Search for the cell housing the specified text and yield its (X, Y) center coordinate. 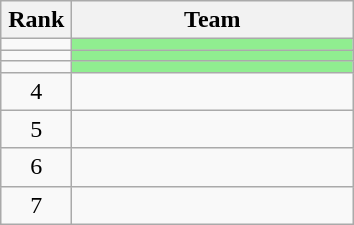
7 (36, 205)
Rank (36, 20)
5 (36, 129)
6 (36, 167)
Team (212, 20)
4 (36, 91)
